Extract the [x, y] coordinate from the center of the cell holding the provided text.  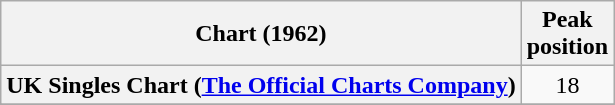
Peak position [567, 34]
UK Singles Chart (The Official Charts Company) [261, 85]
Chart (1962) [261, 34]
18 [567, 85]
